Provide the [x, y] coordinate of the cell's center where the given text is located.  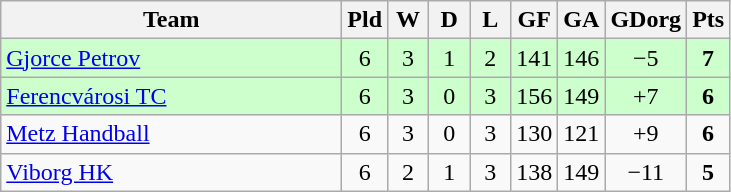
146 [582, 58]
GF [534, 20]
Gjorce Petrov [172, 58]
Viborg HK [172, 172]
D [450, 20]
+7 [646, 96]
138 [534, 172]
Ferencvárosi TC [172, 96]
+9 [646, 134]
GA [582, 20]
141 [534, 58]
−5 [646, 58]
Metz Handball [172, 134]
130 [534, 134]
Pts [708, 20]
Pld [365, 20]
7 [708, 58]
5 [708, 172]
121 [582, 134]
W [408, 20]
−11 [646, 172]
L [490, 20]
GDorg [646, 20]
Team [172, 20]
156 [534, 96]
